Return the (X, Y) coordinate for the center point of the cell that contains the specified text.  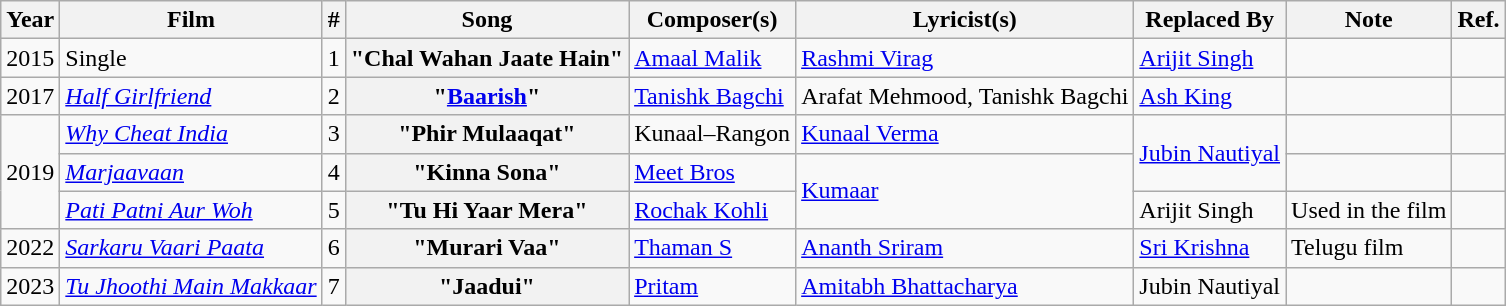
Sarkaru Vaari Paata (191, 248)
Rochak Kohli (712, 210)
Song (486, 20)
4 (334, 172)
Amitabh Bhattacharya (965, 286)
1 (334, 58)
3 (334, 134)
Pritam (712, 286)
"Baarish" (486, 96)
2019 (30, 172)
"Kinna Sona" (486, 172)
Lyricist(s) (965, 20)
# (334, 20)
7 (334, 286)
Meet Bros (712, 172)
5 (334, 210)
2023 (30, 286)
Single (191, 58)
Half Girlfriend (191, 96)
Composer(s) (712, 20)
"Jaadui" (486, 286)
Kumaar (965, 191)
Year (30, 20)
"Tu Hi Yaar Mera" (486, 210)
Film (191, 20)
Thaman S (712, 248)
Ananth Sriram (965, 248)
Tu Jhoothi Main Makkaar (191, 286)
2017 (30, 96)
Note (1369, 20)
Telugu film (1369, 248)
Marjaavaan (191, 172)
Kunaal Verma (965, 134)
Arafat Mehmood, Tanishk Bagchi (965, 96)
Sri Krishna (1210, 248)
"Chal Wahan Jaate Hain" (486, 58)
Rashmi Virag (965, 58)
Used in the film (1369, 210)
6 (334, 248)
2022 (30, 248)
Replaced By (1210, 20)
2 (334, 96)
Kunaal–Rangon (712, 134)
"Phir Mulaaqat" (486, 134)
Pati Patni Aur Woh (191, 210)
Ref. (1478, 20)
"Murari Vaa" (486, 248)
Amaal Malik (712, 58)
2015 (30, 58)
Why Cheat India (191, 134)
Ash King (1210, 96)
Tanishk Bagchi (712, 96)
